Return (X, Y) of the center of cell containing provided text 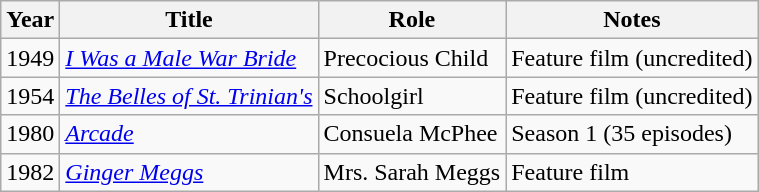
Consuela McPhee (412, 134)
Notes (632, 20)
1949 (30, 58)
Precocious Child (412, 58)
Feature film (632, 172)
1982 (30, 172)
Role (412, 20)
I Was a Male War Bride (189, 58)
Ginger Meggs (189, 172)
Title (189, 20)
Arcade (189, 134)
1980 (30, 134)
1954 (30, 96)
Mrs. Sarah Meggs (412, 172)
Season 1 (35 episodes) (632, 134)
Schoolgirl (412, 96)
The Belles of St. Trinian's (189, 96)
Year (30, 20)
